Pinpoint the cell where the given text exists, returning its (x, y) midpoint coordinate. 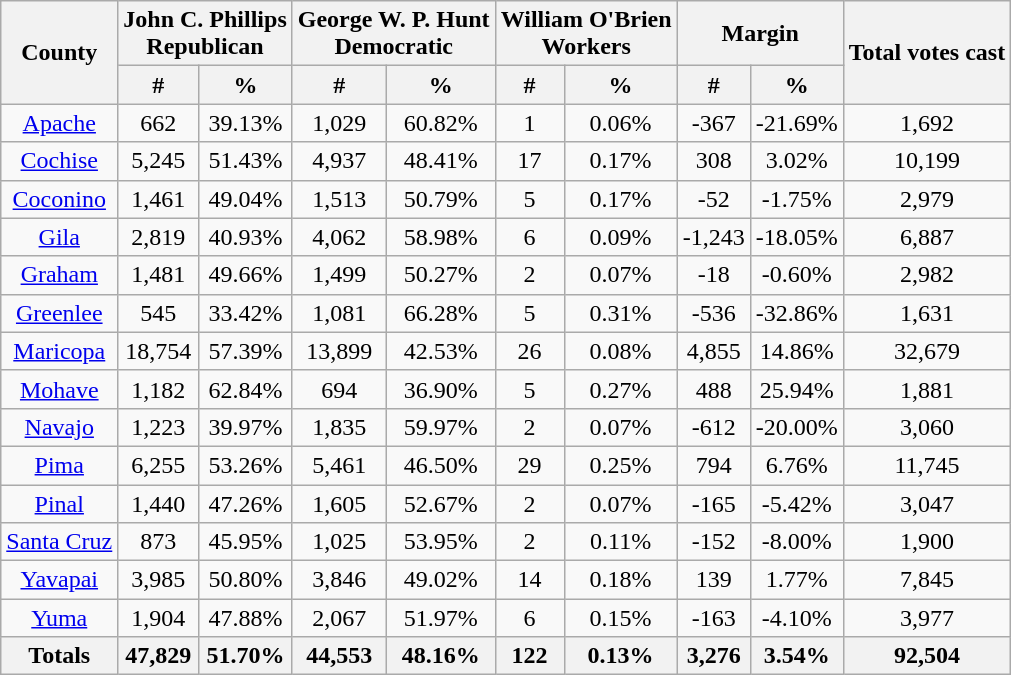
3,977 (927, 618)
4,937 (339, 161)
0.31% (620, 313)
1,223 (158, 427)
1,904 (158, 618)
-5.42% (796, 503)
0.13% (620, 656)
0.15% (620, 618)
Graham (60, 275)
51.70% (246, 656)
0.25% (620, 465)
-4.10% (796, 618)
92,504 (927, 656)
John C. PhillipsRepublican (205, 34)
-165 (714, 503)
1,029 (339, 123)
1,499 (339, 275)
2,819 (158, 237)
66.28% (440, 313)
0.06% (620, 123)
57.39% (246, 351)
18,754 (158, 351)
-163 (714, 618)
14 (530, 580)
26 (530, 351)
3,846 (339, 580)
13,899 (339, 351)
1,081 (339, 313)
Greenlee (60, 313)
1,605 (339, 503)
Total votes cast (927, 52)
Margin (760, 34)
308 (714, 161)
Santa Cruz (60, 542)
46.50% (440, 465)
-52 (714, 199)
0.27% (620, 389)
0.09% (620, 237)
25.94% (796, 389)
Mohave (60, 389)
3,060 (927, 427)
1,692 (927, 123)
Yavapai (60, 580)
3,276 (714, 656)
545 (158, 313)
3,047 (927, 503)
62.84% (246, 389)
14.86% (796, 351)
Navajo (60, 427)
1,461 (158, 199)
County (60, 52)
3.02% (796, 161)
694 (339, 389)
58.98% (440, 237)
50.27% (440, 275)
-1,243 (714, 237)
29 (530, 465)
51.97% (440, 618)
Coconino (60, 199)
-8.00% (796, 542)
William O'BrienWorkers (586, 34)
1,835 (339, 427)
6,887 (927, 237)
1.77% (796, 580)
53.95% (440, 542)
-612 (714, 427)
4,855 (714, 351)
-536 (714, 313)
Pima (60, 465)
-20.00% (796, 427)
39.13% (246, 123)
-367 (714, 123)
1,481 (158, 275)
36.90% (440, 389)
-18.05% (796, 237)
17 (530, 161)
32,679 (927, 351)
11,745 (927, 465)
47,829 (158, 656)
0.11% (620, 542)
48.41% (440, 161)
2,067 (339, 618)
873 (158, 542)
Apache (60, 123)
1 (530, 123)
50.79% (440, 199)
48.16% (440, 656)
47.26% (246, 503)
2,979 (927, 199)
33.42% (246, 313)
1,025 (339, 542)
42.53% (440, 351)
Gila (60, 237)
662 (158, 123)
44,553 (339, 656)
53.26% (246, 465)
Totals (60, 656)
-18 (714, 275)
139 (714, 580)
Yuma (60, 618)
Cochise (60, 161)
1,182 (158, 389)
7,845 (927, 580)
5,245 (158, 161)
1,900 (927, 542)
49.02% (440, 580)
-1.75% (796, 199)
1,631 (927, 313)
40.93% (246, 237)
1,881 (927, 389)
4,062 (339, 237)
Maricopa (60, 351)
52.67% (440, 503)
2,982 (927, 275)
47.88% (246, 618)
39.97% (246, 427)
45.95% (246, 542)
-152 (714, 542)
3,985 (158, 580)
6,255 (158, 465)
-0.60% (796, 275)
1,513 (339, 199)
0.18% (620, 580)
5,461 (339, 465)
0.08% (620, 351)
10,199 (927, 161)
60.82% (440, 123)
49.66% (246, 275)
59.97% (440, 427)
6.76% (796, 465)
George W. P. HuntDemocratic (394, 34)
122 (530, 656)
-21.69% (796, 123)
3.54% (796, 656)
1,440 (158, 503)
-32.86% (796, 313)
50.80% (246, 580)
488 (714, 389)
49.04% (246, 199)
794 (714, 465)
Pinal (60, 503)
51.43% (246, 161)
